Locate the cell with the specified text and output its (X, Y) center coordinate. 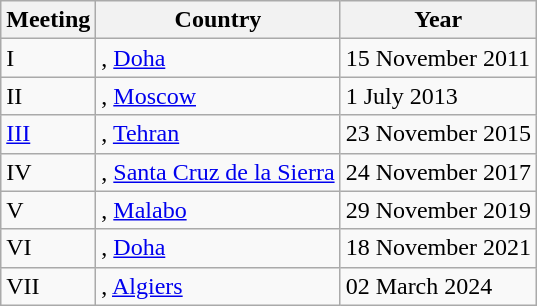
, Santa Cruz de la Sierra (218, 172)
Year (438, 20)
VII (48, 286)
IV (48, 172)
I (48, 58)
29 November 2019 (438, 210)
V (48, 210)
Country (218, 20)
, Moscow (218, 96)
02 March 2024 (438, 286)
, Malabo (218, 210)
18 November 2021 (438, 248)
VI (48, 248)
, Algiers (218, 286)
II (48, 96)
1 July 2013 (438, 96)
III (48, 134)
Meeting (48, 20)
24 November 2017 (438, 172)
15 November 2011 (438, 58)
, Tehran (218, 134)
23 November 2015 (438, 134)
